From the cell containing the given text, extract its center point as (X, Y) coordinate. 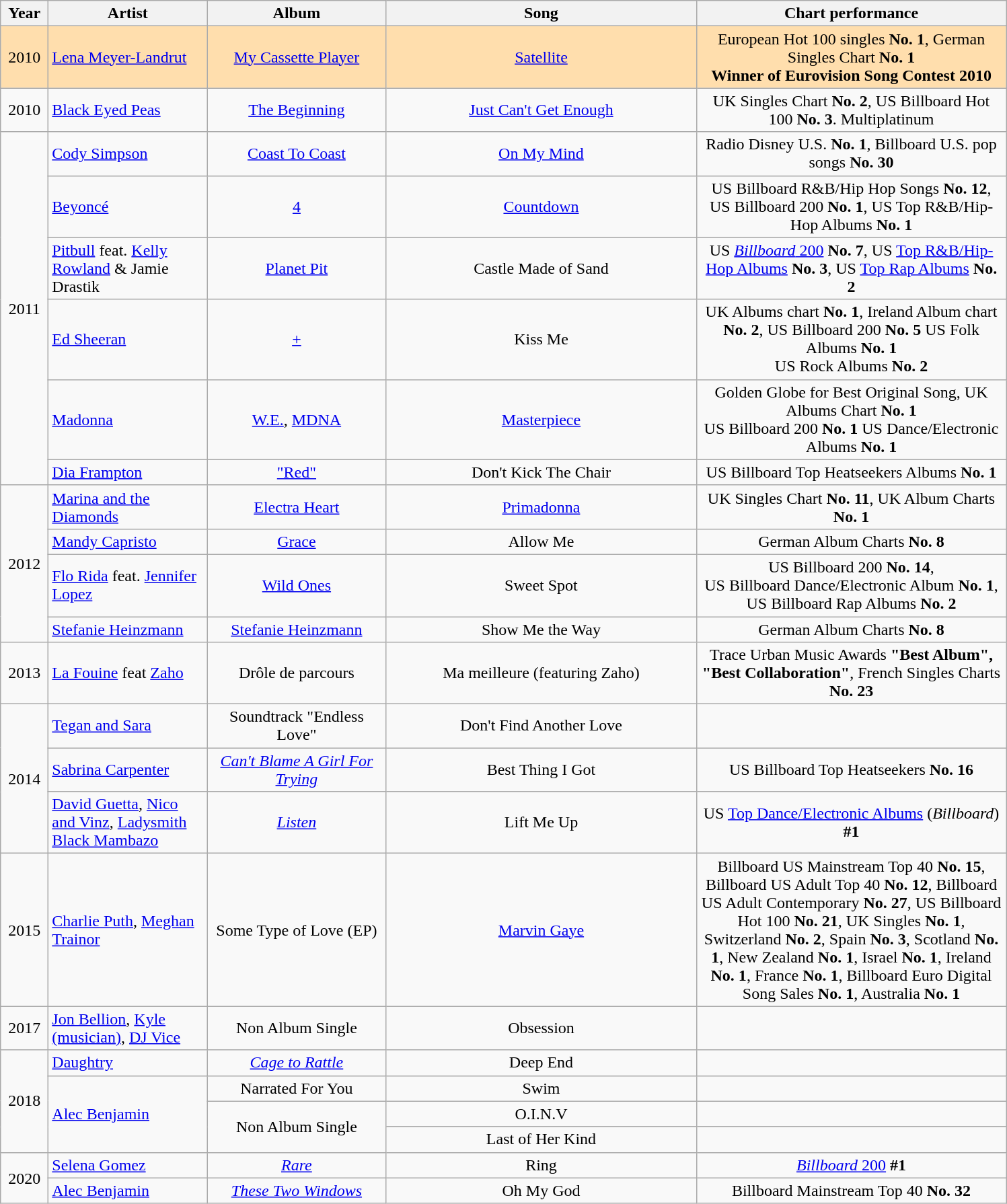
Deep End (541, 1063)
Jon Bellion, Kyle (musician), DJ Vice (128, 1028)
Last of Her Kind (541, 1139)
Oh My God (541, 1191)
Mandy Capristo (128, 541)
Rare (297, 1165)
Billboard 200 #1 (852, 1165)
Selena Gomez (128, 1165)
Cage to Rattle (297, 1063)
Cody Simpson (128, 153)
Daughtry (128, 1063)
Ed Sheeran (128, 339)
Kiss Me (541, 339)
Countdown (541, 206)
Listen (297, 823)
Satellite (541, 57)
Lift Me Up (541, 823)
2013 (24, 673)
Masterpiece (541, 420)
Trace Urban Music Awards "Best Album", "Best Collaboration", French Singles Charts No. 23 (852, 673)
2012 (24, 564)
Tegan and Sara (128, 726)
My Cassette Player (297, 57)
2011 (24, 308)
Radio Disney U.S. No. 1, Billboard U.S. pop songs No. 30 (852, 153)
Pitbull feat. Kelly Rowland & Jamie Drastik (128, 268)
Artist (128, 13)
UK Albums chart No. 1, Ireland Album chart No. 2, US Billboard 200 No. 5 US Folk Albums No. 1US Rock Albums No. 2 (852, 339)
US Billboard Top Heatseekers No. 16 (852, 769)
"Red" (297, 472)
Marvin Gaye (541, 930)
UK Singles Chart No. 2, US Billboard Hot 100 No. 3. Multiplatinum (852, 110)
Madonna (128, 420)
Sabrina Carpenter (128, 769)
Sweet Spot (541, 585)
European Hot 100 singles No. 1, German Singles Chart No. 1 Winner of Eurovision Song Contest 2010 (852, 57)
Black Eyed Peas (128, 110)
Planet Pit (297, 268)
Show Me the Way (541, 629)
2014 (24, 779)
Narrated For You (297, 1088)
Don't Find Another Love (541, 726)
Wild Ones (297, 585)
David Guetta, Nico and Vinz, Ladysmith Black Mambazo (128, 823)
Golden Globe for Best Original Song, UK Albums Chart No. 1US Billboard 200 No. 1 US Dance/Electronic Albums No. 1 (852, 420)
Year (24, 13)
+ (297, 339)
These Two Windows (297, 1191)
Some Type of Love (EP) (297, 930)
O.I.N.V (541, 1114)
2020 (24, 1178)
La Fouine feat Zaho (128, 673)
4 (297, 206)
2015 (24, 930)
Coast To Coast (297, 153)
US Billboard Top Heatseekers Albums No. 1 (852, 472)
On My Mind (541, 153)
US Billboard 200 No. 14,US Billboard Dance/Electronic Album No. 1, US Billboard Rap Albums No. 2 (852, 585)
Obsession (541, 1028)
Primadonna (541, 507)
Chart performance (852, 13)
Album (297, 13)
Grace (297, 541)
Marina and the Diamonds (128, 507)
UK Singles Chart No. 11, UK Album Charts No. 1 (852, 507)
Electra Heart (297, 507)
Beyoncé (128, 206)
Can't Blame A Girl For Trying (297, 769)
US Top Dance/Electronic Albums (Billboard) #1 (852, 823)
Ma meilleure (featuring Zaho) (541, 673)
Drôle de parcours (297, 673)
Soundtrack "Endless Love" (297, 726)
Swim (541, 1088)
Dia Frampton (128, 472)
W.E., MDNA (297, 420)
Castle Made of Sand (541, 268)
The Beginning (297, 110)
Song (541, 13)
Charlie Puth, Meghan Trainor (128, 930)
2018 (24, 1101)
Allow Me (541, 541)
Billboard Mainstream Top 40 No. 32 (852, 1191)
Just Can't Get Enough (541, 110)
Don't Kick The Chair (541, 472)
2017 (24, 1028)
US Billboard 200 No. 7, US Top R&B/Hip-Hop Albums No. 3, US Top Rap Albums No. 2 (852, 268)
Flo Rida feat. Jennifer Lopez (128, 585)
Lena Meyer-Landrut (128, 57)
US Billboard R&B/Hip Hop Songs No. 12, US Billboard 200 No. 1, US Top R&B/Hip-Hop Albums No. 1 (852, 206)
Best Thing I Got (541, 769)
Ring (541, 1165)
